Capture the cell that displays the provided text and extract its (X, Y) central coordinate. 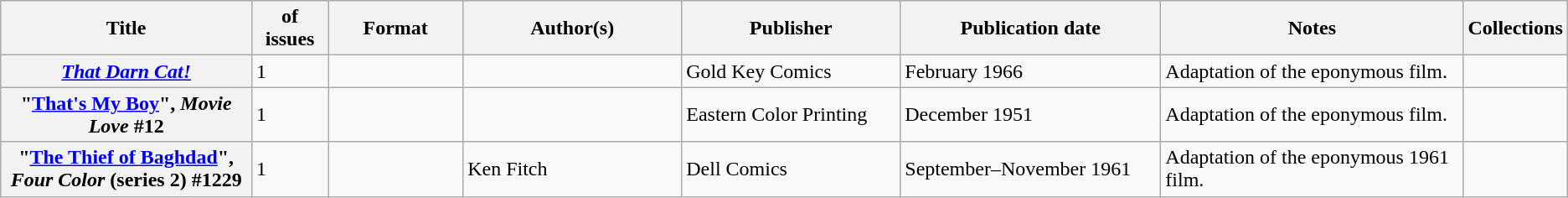
Dell Comics (791, 169)
Publication date (1030, 29)
Eastern Color Printing (791, 114)
Adaptation of the eponymous 1961 film. (1312, 169)
Publisher (791, 29)
Author(s) (573, 29)
Collections (1515, 29)
Gold Key Comics (791, 71)
September–November 1961 (1030, 169)
of issues (290, 29)
"That's My Boy", Movie Love #12 (126, 114)
December 1951 (1030, 114)
"The Thief of Baghdad", Four Color (series 2) #1229 (126, 169)
February 1966 (1030, 71)
Format (395, 29)
That Darn Cat! (126, 71)
Notes (1312, 29)
Ken Fitch (573, 169)
Title (126, 29)
